Provide the (x, y) coordinate of the cell's center where the given text is located.  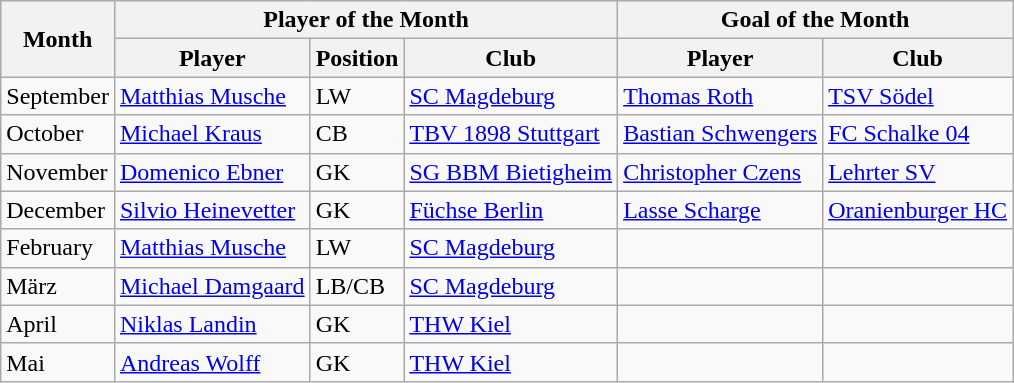
October (58, 134)
TBV 1898 Stuttgart (511, 134)
Christopher Czens (720, 172)
Mai (58, 362)
Domenico Ebner (212, 172)
November (58, 172)
Goal of the Month (816, 20)
April (58, 324)
Andreas Wolff (212, 362)
February (58, 248)
März (58, 286)
Michael Damgaard (212, 286)
CB (357, 134)
Thomas Roth (720, 96)
September (58, 96)
SG BBM Bietigheim (511, 172)
Lehrter SV (918, 172)
Month (58, 39)
Michael Kraus (212, 134)
Füchse Berlin (511, 210)
Bastian Schwengers (720, 134)
Player of the Month (366, 20)
Position (357, 58)
FC Schalke 04 (918, 134)
Oranienburger HC (918, 210)
Silvio Heinevetter (212, 210)
December (58, 210)
LB/CB (357, 286)
TSV Södel (918, 96)
Lasse Scharge (720, 210)
Niklas Landin (212, 324)
